Return (X, Y) of the center of cell containing provided text 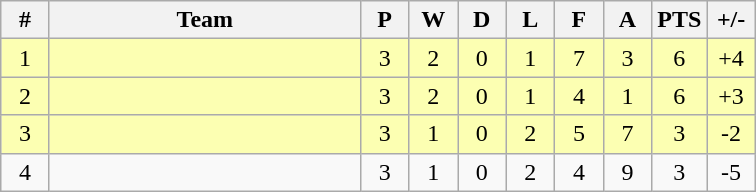
# (26, 20)
-5 (732, 172)
D (482, 20)
+4 (732, 58)
F (580, 20)
PTS (680, 20)
L (530, 20)
W (434, 20)
5 (580, 134)
9 (628, 172)
+3 (732, 96)
-2 (732, 134)
Team (204, 20)
A (628, 20)
P (384, 20)
+/- (732, 20)
